Find where the given text appears and provide that cell's center as (x, y) coordinate. 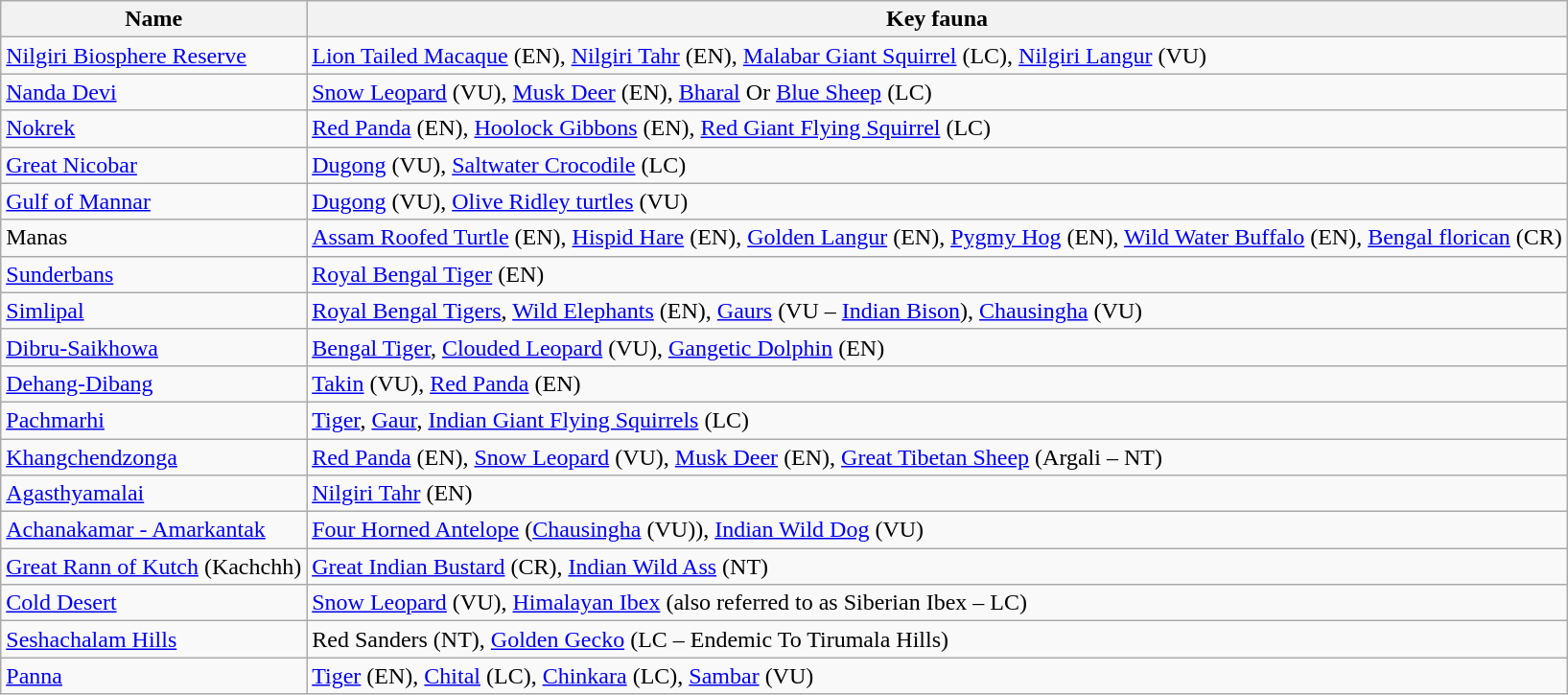
Nokrek (153, 128)
Assam Roofed Turtle (EN), Hispid Hare (EN), Golden Langur (EN), Pygmy Hog (EN), Wild Water Buffalo (EN), Bengal florican (CR) (938, 238)
Gulf of Mannar (153, 201)
Red Panda (EN), Snow Leopard (VU), Musk Deer (EN), Great Tibetan Sheep (Argali – NT) (938, 457)
Pachmarhi (153, 420)
Red Sanders (NT), Golden Gecko (LC – Endemic To Tirumala Hills) (938, 639)
Great Nicobar (153, 165)
Tiger (EN), Chital (LC), Chinkara (LC), Sambar (VU) (938, 676)
Great Rann of Kutch (Kachchh) (153, 567)
Cold Desert (153, 603)
Bengal Tiger, Clouded Leopard (VU), Gangetic Dolphin (EN) (938, 347)
Khangchendzonga (153, 457)
Tiger, Gaur, Indian Giant Flying Squirrels (LC) (938, 420)
Nilgiri Tahr (EN) (938, 494)
Agasthyamalai (153, 494)
Red Panda (EN), Hoolock Gibbons (EN), Red Giant Flying Squirrel (LC) (938, 128)
Royal Bengal Tiger (EN) (938, 274)
Dehang-Dibang (153, 383)
Lion Tailed Macaque (EN), Nilgiri Tahr (EN), Malabar Giant Squirrel (LC), Nilgiri Langur (VU) (938, 56)
Panna (153, 676)
Four Horned Antelope (Chausingha (VU)), Indian Wild Dog (VU) (938, 530)
Name (153, 19)
Dugong (VU), Saltwater Crocodile (LC) (938, 165)
Great Indian Bustard (CR), Indian Wild Ass (NT) (938, 567)
Key fauna (938, 19)
Manas (153, 238)
Dugong (VU), Olive Ridley turtles (VU) (938, 201)
Achanakamar - Amarkantak (153, 530)
Snow Leopard (VU), Himalayan Ibex (also referred to as Siberian Ibex – LC) (938, 603)
Nilgiri Biosphere Reserve (153, 56)
Royal Bengal Tigers, Wild Elephants (EN), Gaurs (VU – Indian Bison), Chausingha (VU) (938, 311)
Sunderbans (153, 274)
Takin (VU), Red Panda (EN) (938, 383)
Dibru-Saikhowa (153, 347)
Snow Leopard (VU), Musk Deer (EN), Bharal Or Blue Sheep (LC) (938, 92)
Seshachalam Hills (153, 639)
Nanda Devi (153, 92)
Simlipal (153, 311)
